Scan for the cell matching the given text and deliver its [X, Y] coordinate at center. 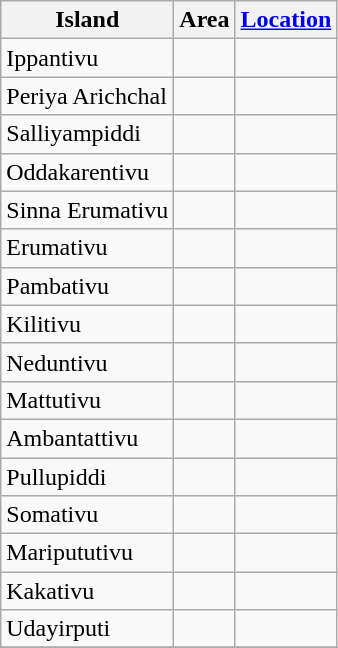
Maripututivu [88, 553]
Sinna Erumativu [88, 210]
Oddakarentivu [88, 172]
Area [204, 20]
Location [286, 20]
Neduntivu [88, 362]
Periya Arichchal [88, 96]
Ambantattivu [88, 438]
Pambativu [88, 286]
Erumativu [88, 248]
Somativu [88, 515]
Kilitivu [88, 324]
Island [88, 20]
Pullupiddi [88, 477]
Salliyampiddi [88, 134]
Kakativu [88, 591]
Ippantivu [88, 58]
Udayirputi [88, 629]
Mattutivu [88, 400]
